Locate the cell with the specified text and output its [x, y] center coordinate. 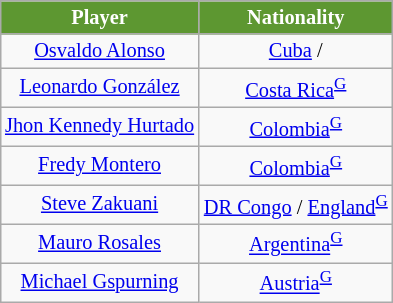
Costa RicaG [296, 88]
Mauro Rosales [100, 242]
AustriaG [296, 282]
Player [100, 17]
Osvaldo Alonso [100, 51]
Jhon Kennedy Hurtado [100, 126]
ArgentinaG [296, 242]
Michael Gspurning [100, 282]
Fredy Montero [100, 166]
Cuba / [296, 51]
DR Congo / EnglandG [296, 204]
Nationality [296, 17]
Steve Zakuani [100, 204]
Leonardo González [100, 88]
